Return the [x, y] coordinate for the center point of the cell that contains the specified text.  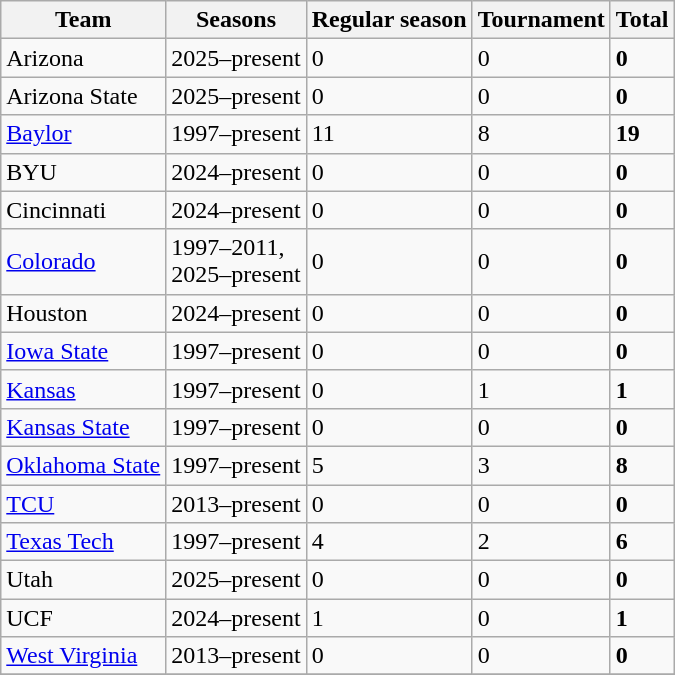
Texas Tech [84, 542]
Cincinnati [84, 210]
Houston [84, 313]
Regular season [389, 20]
6 [642, 542]
19 [642, 134]
Utah [84, 580]
Tournament [541, 20]
TCU [84, 503]
3 [541, 465]
11 [389, 134]
Arizona [84, 58]
1997–2011,2025–present [236, 262]
Arizona State [84, 96]
Team [84, 20]
UCF [84, 618]
Baylor [84, 134]
4 [389, 542]
Colorado [84, 262]
Total [642, 20]
Seasons [236, 20]
Kansas State [84, 427]
Iowa State [84, 351]
West Virginia [84, 656]
5 [389, 465]
Kansas [84, 389]
BYU [84, 172]
2 [541, 542]
Oklahoma State [84, 465]
